For the text-containing cell, return its midpoint in (X, Y) coordinate format. 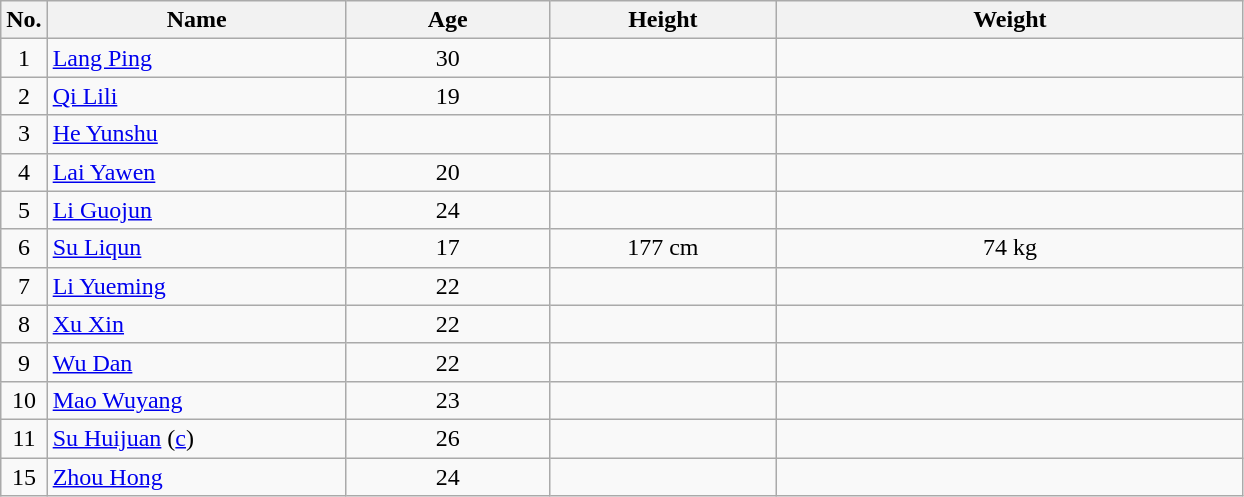
23 (448, 400)
15 (24, 477)
26 (448, 438)
6 (24, 248)
Name (196, 20)
Qi Lili (196, 96)
Su Huijuan (c) (196, 438)
No. (24, 20)
7 (24, 286)
9 (24, 362)
Mao Wuyang (196, 400)
2 (24, 96)
Zhou Hong (196, 477)
Li Yueming (196, 286)
Xu Xin (196, 324)
Height (662, 20)
8 (24, 324)
19 (448, 96)
Weight (1010, 20)
Su Liqun (196, 248)
11 (24, 438)
20 (448, 172)
5 (24, 210)
Wu Dan (196, 362)
1 (24, 58)
Li Guojun (196, 210)
3 (24, 134)
Lang Ping (196, 58)
4 (24, 172)
10 (24, 400)
74 kg (1010, 248)
He Yunshu (196, 134)
177 cm (662, 248)
Lai Yawen (196, 172)
30 (448, 58)
17 (448, 248)
Age (448, 20)
